Pinpoint the cell where the given text exists, returning its (x, y) midpoint coordinate. 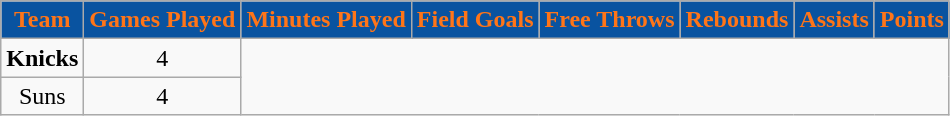
Suns (42, 96)
Free Throws (610, 20)
Rebounds (737, 20)
Assists (834, 20)
Minutes Played (326, 20)
Field Goals (475, 20)
Games Played (162, 20)
Points (912, 20)
Team (42, 20)
Knicks (42, 58)
